From the cell containing the given text, extract its center point as [x, y] coordinate. 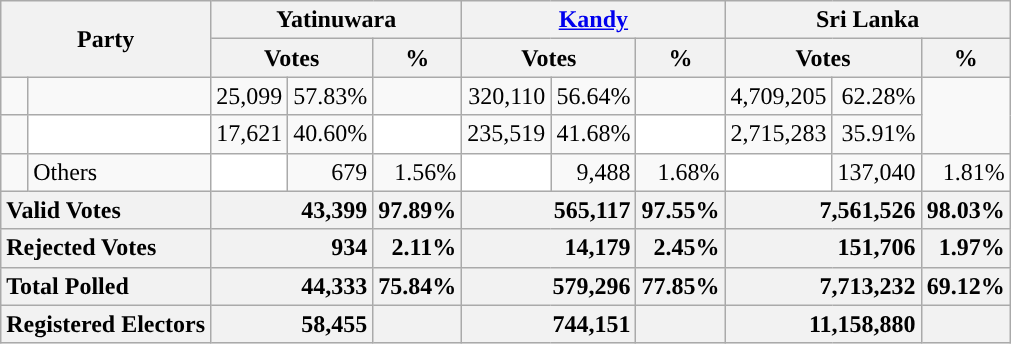
17,621 [250, 134]
744,151 [549, 324]
41.68% [594, 134]
98.03% [966, 210]
35.91% [876, 134]
56.64% [594, 96]
11,158,880 [823, 324]
7,561,526 [823, 210]
235,519 [506, 134]
1.81% [966, 172]
565,117 [549, 210]
1.56% [418, 172]
151,706 [823, 248]
62.28% [876, 96]
Kandy [594, 20]
40.60% [330, 134]
Valid Votes [106, 210]
57.83% [330, 96]
Others [120, 172]
75.84% [418, 286]
2,715,283 [778, 134]
4,709,205 [778, 96]
Rejected Votes [106, 248]
97.55% [680, 210]
Yatinuwara [336, 20]
1.97% [966, 248]
579,296 [549, 286]
320,110 [506, 96]
Total Polled [106, 286]
1.68% [680, 172]
137,040 [876, 172]
679 [330, 172]
25,099 [250, 96]
9,488 [594, 172]
77.85% [680, 286]
7,713,232 [823, 286]
97.89% [418, 210]
Sri Lanka [868, 20]
2.45% [680, 248]
Party [106, 39]
43,399 [292, 210]
58,455 [292, 324]
14,179 [549, 248]
Registered Electors [106, 324]
934 [292, 248]
2.11% [418, 248]
69.12% [966, 286]
44,333 [292, 286]
